Provide the [x, y] coordinate of the cell's center where the given text is located.  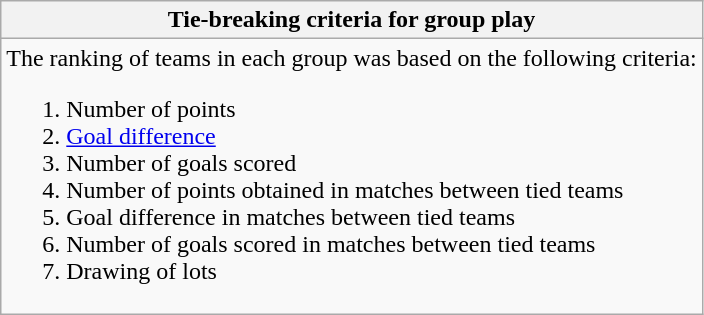
Tie-breaking criteria for group play [352, 20]
